Determine the [X, Y] coordinate at the center of the cell enclosing the given text.  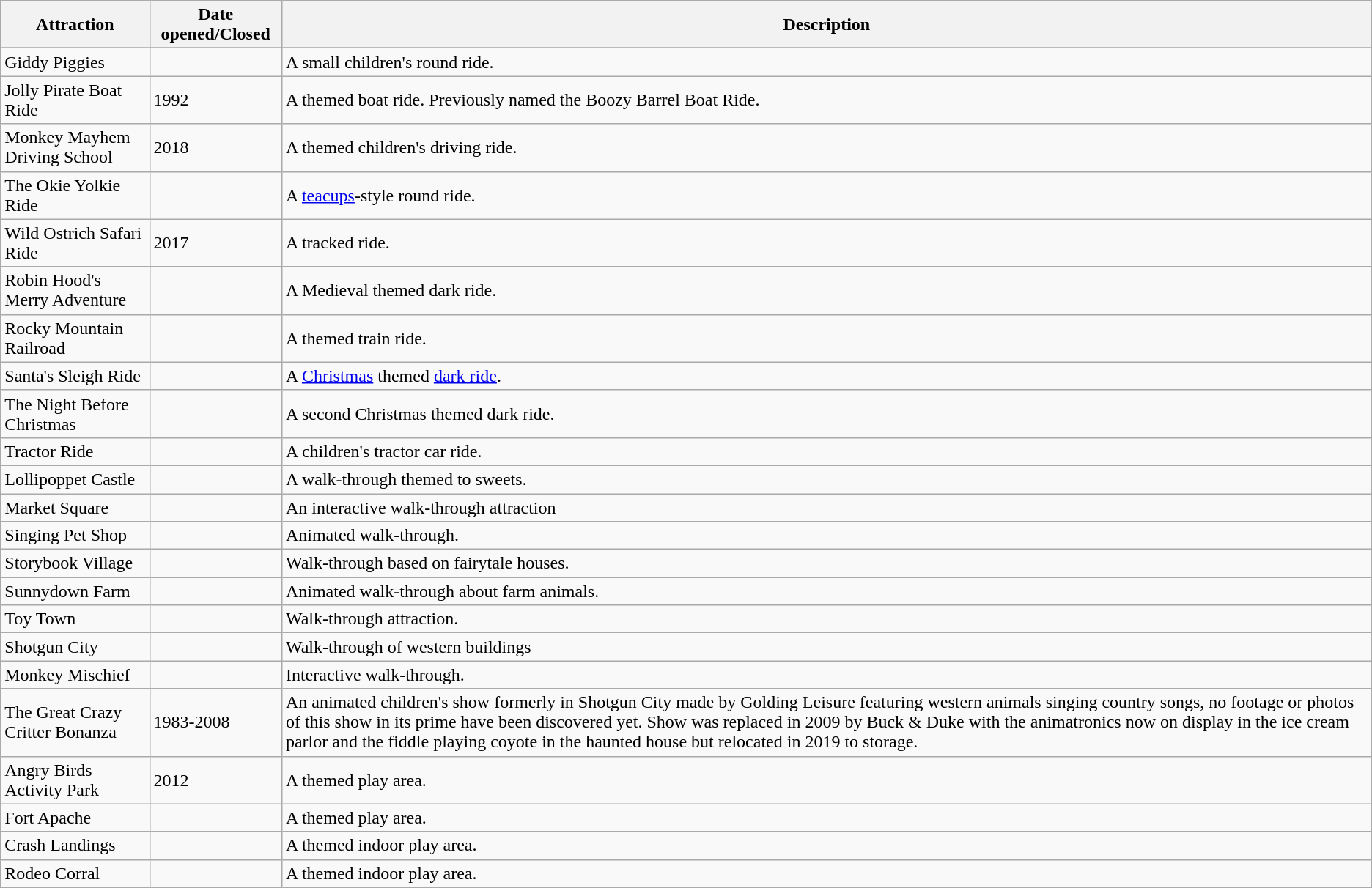
Giddy Piggies [75, 62]
Monkey Mischief [75, 675]
An interactive walk-through attraction [827, 508]
A walk-through themed to sweets. [827, 479]
A Medieval themed dark ride. [827, 290]
Jolly Pirate Boat Ride [75, 100]
A themed boat ride. Previously named the Boozy Barrel Boat Ride. [827, 100]
Robin Hood's Merry Adventure [75, 290]
The Great Crazy Critter Bonanza [75, 722]
1992 [215, 100]
Singing Pet Shop [75, 536]
Tractor Ride [75, 451]
A children's tractor car ride. [827, 451]
Lollipoppet Castle [75, 479]
Interactive walk-through. [827, 675]
A second Christmas themed dark ride. [827, 413]
The Okie Yolkie Ride [75, 195]
A tracked ride. [827, 243]
Walk-through based on fairytale houses. [827, 563]
The Night Before Christmas [75, 413]
Description [827, 25]
2018 [215, 148]
Animated walk-through about farm animals. [827, 591]
Fort Apache [75, 818]
Santa's Sleigh Ride [75, 376]
Toy Town [75, 619]
A themed train ride. [827, 338]
A small children's round ride. [827, 62]
Rodeo Corral [75, 873]
Rocky Mountain Railroad [75, 338]
1983-2008 [215, 722]
Attraction [75, 25]
A themed children's driving ride. [827, 148]
Crash Landings [75, 846]
A Christmas themed dark ride. [827, 376]
2017 [215, 243]
Walk-through of western buildings [827, 647]
A teacups-style round ride. [827, 195]
Shotgun City [75, 647]
Animated walk-through. [827, 536]
Market Square [75, 508]
Wild Ostrich Safari Ride [75, 243]
2012 [215, 780]
Angry Birds Activity Park [75, 780]
Monkey Mayhem Driving School [75, 148]
Sunnydown Farm [75, 591]
Date opened/Closed [215, 25]
Walk-through attraction. [827, 619]
Storybook Village [75, 563]
